From the cell containing the given text, extract its center point as (X, Y) coordinate. 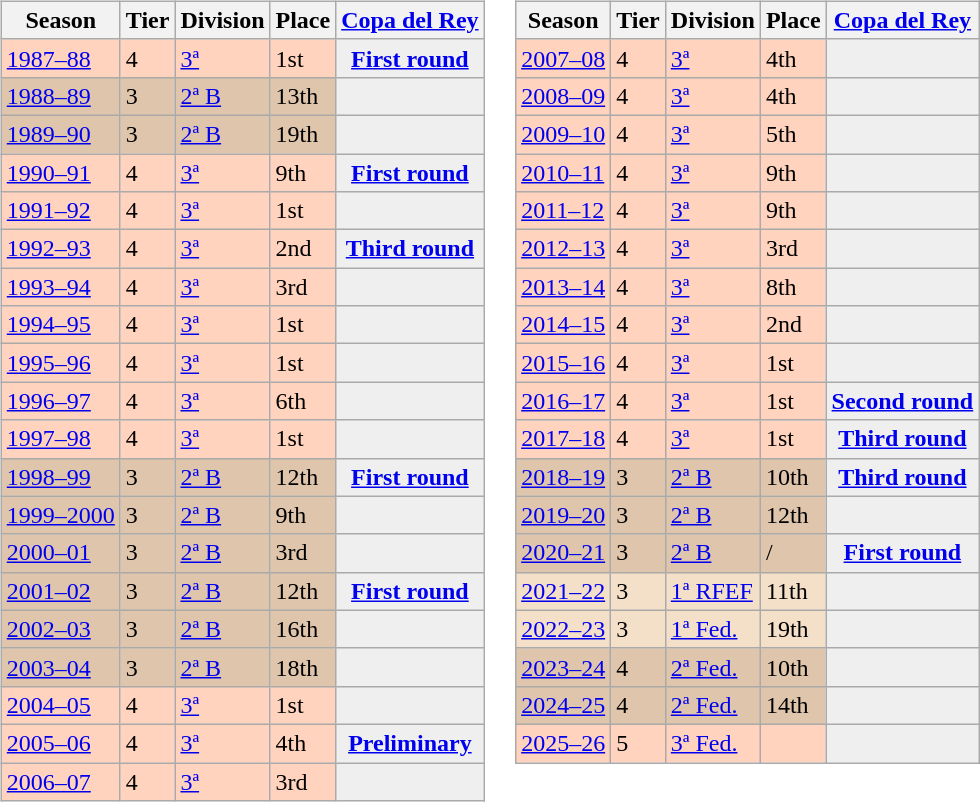
2013–14 (564, 287)
1988–89 (60, 96)
2014–15 (564, 325)
2021–22 (564, 591)
18th (303, 667)
2002–03 (60, 629)
11th (793, 591)
2008–09 (564, 96)
2003–04 (60, 667)
6th (303, 401)
2010–11 (564, 173)
1990–91 (60, 173)
8th (793, 287)
2012–13 (564, 249)
1995–96 (60, 363)
1994–95 (60, 325)
2025–26 (564, 743)
1999–2000 (60, 515)
1ª RFEF (712, 591)
1996–97 (60, 401)
1997–98 (60, 439)
2016–17 (564, 401)
2006–07 (60, 781)
2001–02 (60, 591)
2022–23 (564, 629)
2000–01 (60, 553)
16th (303, 629)
2015–16 (564, 363)
2005–06 (60, 743)
5th (793, 134)
/ (793, 553)
2011–12 (564, 211)
2024–25 (564, 705)
2019–20 (564, 515)
3ª Fed. (712, 743)
1991–92 (60, 211)
2009–10 (564, 134)
5 (638, 743)
1993–94 (60, 287)
13th (303, 96)
2023–24 (564, 667)
2007–08 (564, 58)
Second round (902, 401)
2004–05 (60, 705)
1992–93 (60, 249)
1998–99 (60, 477)
2018–19 (564, 477)
2017–18 (564, 439)
14th (793, 705)
2020–21 (564, 553)
Preliminary (410, 743)
1989–90 (60, 134)
1987–88 (60, 58)
1ª Fed. (712, 629)
